For the text-containing cell, return its midpoint in (X, Y) coordinate format. 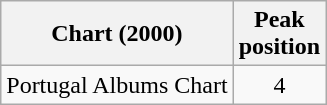
Portugal Albums Chart (117, 85)
Peakposition (279, 34)
Chart (2000) (117, 34)
4 (279, 85)
